Identify which cell holds the provided text, then report its [x, y] central coordinate. 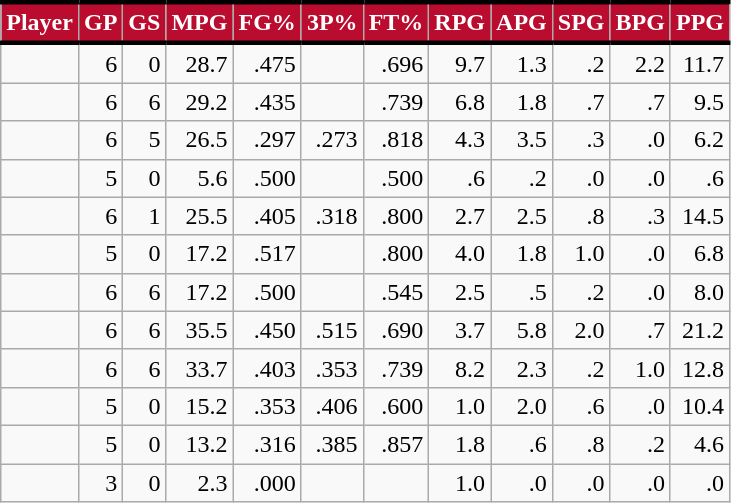
10.4 [700, 406]
33.7 [200, 368]
4.0 [460, 254]
.517 [267, 254]
MPG [200, 22]
25.5 [200, 216]
.600 [396, 406]
1.3 [522, 63]
PPG [700, 22]
3.5 [522, 140]
.316 [267, 444]
.450 [267, 330]
.318 [332, 216]
.405 [267, 216]
3P% [332, 22]
4.3 [460, 140]
.545 [396, 292]
.273 [332, 140]
14.5 [700, 216]
8.2 [460, 368]
5.6 [200, 178]
26.5 [200, 140]
8.0 [700, 292]
3.7 [460, 330]
FG% [267, 22]
.818 [396, 140]
.435 [267, 102]
15.2 [200, 406]
.5 [522, 292]
13.2 [200, 444]
9.7 [460, 63]
11.7 [700, 63]
.475 [267, 63]
3 [100, 483]
RPG [460, 22]
.857 [396, 444]
.403 [267, 368]
.515 [332, 330]
29.2 [200, 102]
1 [144, 216]
5.8 [522, 330]
21.2 [700, 330]
Player [40, 22]
FT% [396, 22]
GP [100, 22]
12.8 [700, 368]
.385 [332, 444]
BPG [640, 22]
SPG [581, 22]
.406 [332, 406]
6.2 [700, 140]
4.6 [700, 444]
.690 [396, 330]
.297 [267, 140]
.696 [396, 63]
.000 [267, 483]
9.5 [700, 102]
GS [144, 22]
2.2 [640, 63]
35.5 [200, 330]
28.7 [200, 63]
APG [522, 22]
2.7 [460, 216]
